Scan for the cell matching the given text and deliver its [X, Y] coordinate at center. 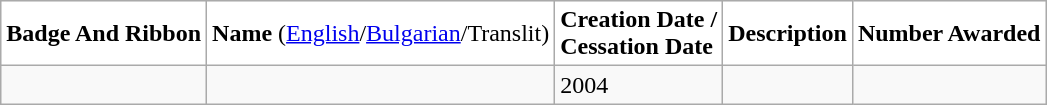
2004 [639, 85]
Creation Date /Cessation Date [639, 34]
Badge And Ribbon [104, 34]
Number Awarded [949, 34]
Description [788, 34]
Name (English/Bulgarian/Translit) [381, 34]
